For the text-containing cell, return its midpoint in [x, y] coordinate format. 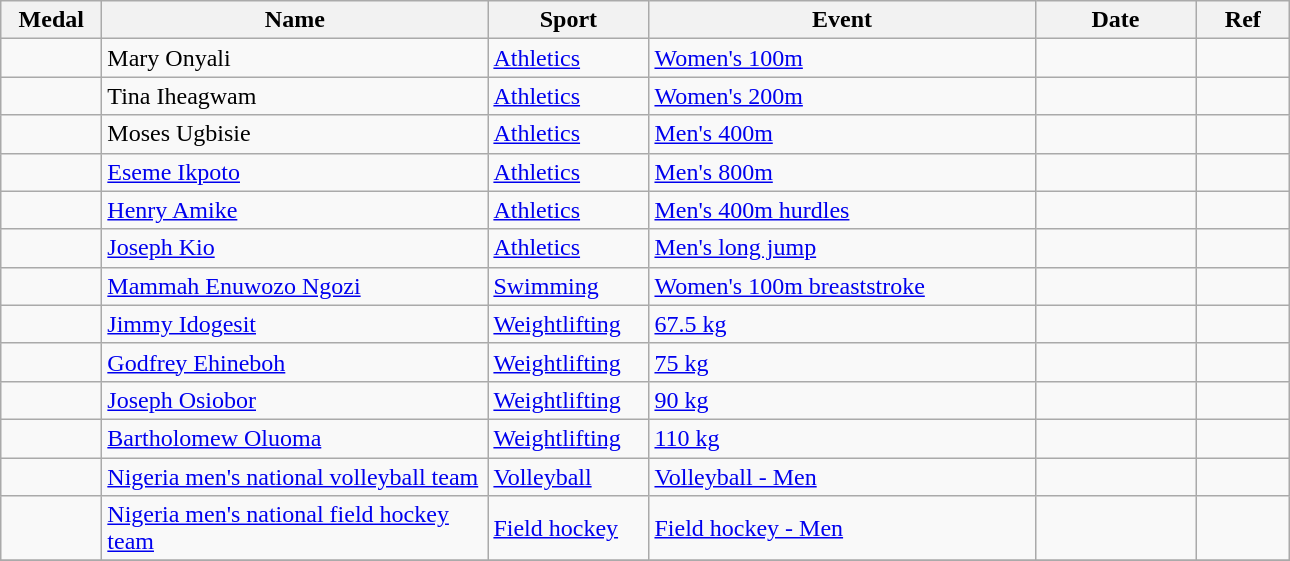
Volleyball - Men [842, 477]
Nigeria men's national volleyball team [295, 477]
Field hockey [568, 528]
Jimmy Idogesit [295, 324]
Godfrey Ehineboh [295, 362]
Joseph Osiobor [295, 400]
Moses Ugbisie [295, 134]
Joseph Kio [295, 248]
Women's 100m breaststroke [842, 286]
Mary Onyali [295, 58]
Ref [1243, 20]
110 kg [842, 438]
Mammah Enuwozo Ngozi [295, 286]
Men's 400m [842, 134]
75 kg [842, 362]
Field hockey - Men [842, 528]
Volleyball [568, 477]
Event [842, 20]
Name [295, 20]
Eseme Ikpoto [295, 172]
67.5 kg [842, 324]
Men's long jump [842, 248]
Women's 200m [842, 96]
Tina Iheagwam [295, 96]
Women's 100m [842, 58]
Bartholomew Oluoma [295, 438]
Men's 400m hurdles [842, 210]
Swimming [568, 286]
Date [1116, 20]
Sport [568, 20]
Men's 800m [842, 172]
Henry Amike [295, 210]
Medal [52, 20]
90 kg [842, 400]
Nigeria men's national field hockey team [295, 528]
